Search for the cell housing the specified text and yield its (x, y) center coordinate. 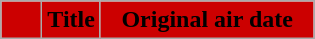
Title (72, 20)
Original air date (207, 20)
